Provide the [X, Y] coordinate of the cell's center where the given text is located.  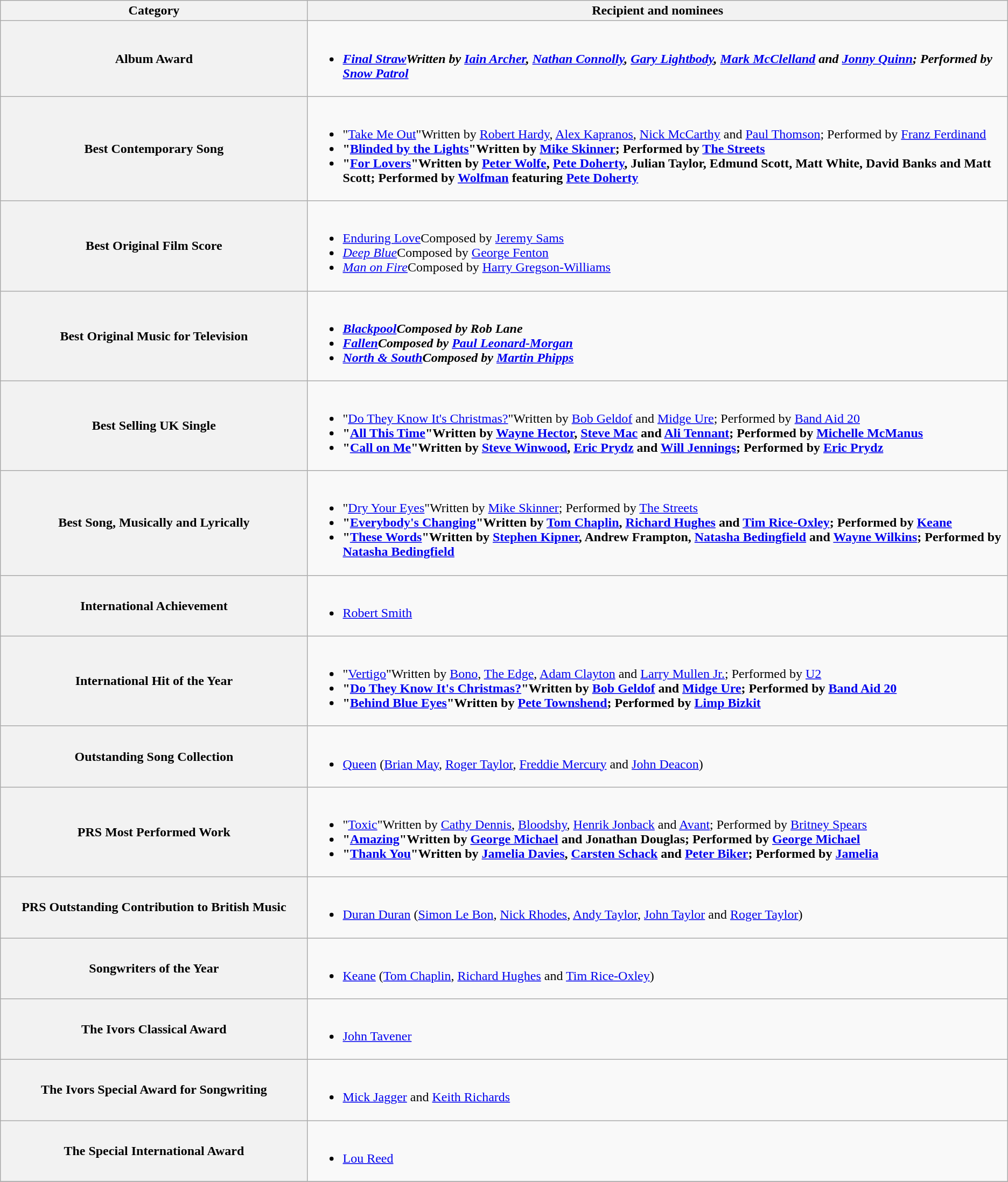
Enduring LoveComposed by Jeremy SamsDeep BlueComposed by George FentonMan on FireComposed by Harry Gregson-Williams [657, 246]
The Special International Award [154, 1151]
Outstanding Song Collection [154, 756]
Robert Smith [657, 605]
International Achievement [154, 605]
Duran Duran (Simon Le Bon, Nick Rhodes, Andy Taylor, John Taylor and Roger Taylor) [657, 907]
Best Song, Musically and Lyrically [154, 523]
Best Contemporary Song [154, 149]
Queen (Brian May, Roger Taylor, Freddie Mercury and John Deacon) [657, 756]
International Hit of the Year [154, 681]
Category [154, 11]
Best Selling UK Single [154, 425]
PRS Outstanding Contribution to British Music [154, 907]
BlackpoolComposed by Rob LaneFallenComposed by Paul Leonard-MorganNorth & SouthComposed by Martin Phipps [657, 336]
The Ivors Classical Award [154, 1030]
Final StrawWritten by Iain Archer, Nathan Connolly, Gary Lightbody, Mark McClelland and Jonny Quinn; Performed by Snow Patrol [657, 59]
Best Original Film Score [154, 246]
Mick Jagger and Keith Richards [657, 1090]
Album Award [154, 59]
Recipient and nominees [657, 11]
The Ivors Special Award for Songwriting [154, 1090]
Keane (Tom Chaplin, Richard Hughes and Tim Rice-Oxley) [657, 968]
Lou Reed [657, 1151]
John Tavener [657, 1030]
PRS Most Performed Work [154, 831]
Songwriters of the Year [154, 968]
Best Original Music for Television [154, 336]
